Search for the cell housing the specified text and yield its [x, y] center coordinate. 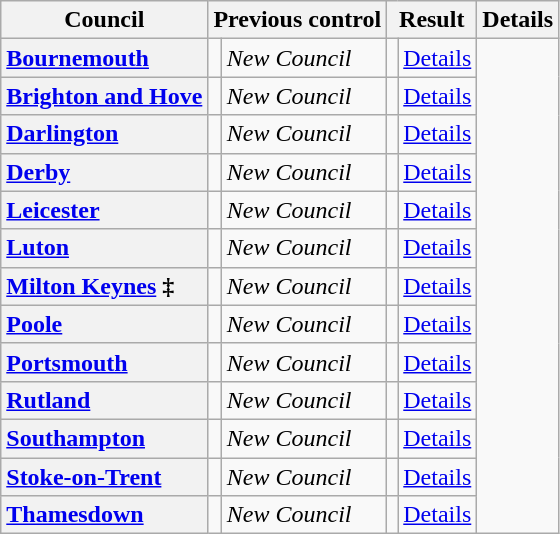
Rutland [104, 400]
Southampton [104, 438]
Portsmouth [104, 362]
Leicester [104, 210]
Luton [104, 248]
Thamesdown [104, 515]
Darlington [104, 134]
Derby [104, 172]
Milton Keynes ‡ [104, 286]
Previous control [298, 20]
Brighton and Hove [104, 96]
Result [432, 20]
Bournemouth [104, 58]
Council [104, 20]
Poole [104, 324]
Stoke-on-Trent [104, 477]
